Locate the cell with the specified text and output its [x, y] center coordinate. 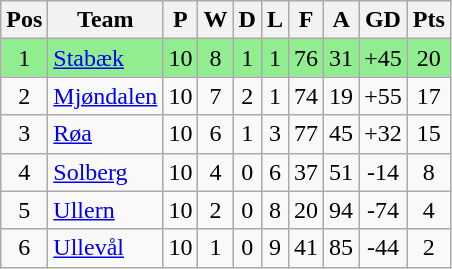
+32 [384, 134]
74 [306, 96]
19 [342, 96]
P [180, 20]
17 [428, 96]
F [306, 20]
L [274, 20]
45 [342, 134]
+55 [384, 96]
Ullevål [106, 248]
94 [342, 210]
W [216, 20]
-74 [384, 210]
85 [342, 248]
GD [384, 20]
-14 [384, 172]
Solberg [106, 172]
Stabæk [106, 58]
Ullern [106, 210]
9 [274, 248]
Pts [428, 20]
41 [306, 248]
Team [106, 20]
7 [216, 96]
D [247, 20]
15 [428, 134]
A [342, 20]
51 [342, 172]
+45 [384, 58]
Mjøndalen [106, 96]
-44 [384, 248]
31 [342, 58]
5 [24, 210]
76 [306, 58]
77 [306, 134]
Røa [106, 134]
Pos [24, 20]
37 [306, 172]
